Scan for the cell matching the given text and deliver its (x, y) coordinate at center. 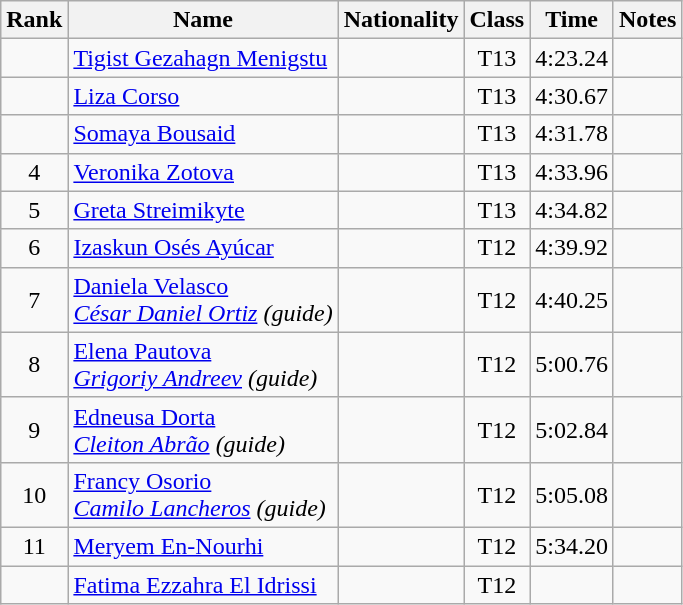
Elena PautovaGrigoriy Andreev (guide) (203, 364)
8 (34, 364)
Class (497, 20)
10 (34, 494)
4:40.25 (572, 300)
Izaskun Osés Ayúcar (203, 248)
4:33.96 (572, 172)
4:23.24 (572, 58)
Notes (647, 20)
5 (34, 210)
11 (34, 546)
Veronika Zotova (203, 172)
4:30.67 (572, 96)
9 (34, 430)
5:05.08 (572, 494)
4 (34, 172)
Rank (34, 20)
Tigist Gezahagn Menigstu (203, 58)
Greta Streimikyte (203, 210)
5:00.76 (572, 364)
5:02.84 (572, 430)
6 (34, 248)
Time (572, 20)
Edneusa DortaCleiton Abrão (guide) (203, 430)
Francy OsorioCamilo Lancheros (guide) (203, 494)
4:39.92 (572, 248)
Liza Corso (203, 96)
Fatima Ezzahra El Idrissi (203, 585)
Meryem En-Nourhi (203, 546)
Somaya Bousaid (203, 134)
4:34.82 (572, 210)
Daniela VelascoCésar Daniel Ortiz (guide) (203, 300)
7 (34, 300)
4:31.78 (572, 134)
Name (203, 20)
Nationality (401, 20)
5:34.20 (572, 546)
